Output the (x, y) coordinate of the center of the cell containing the given text.  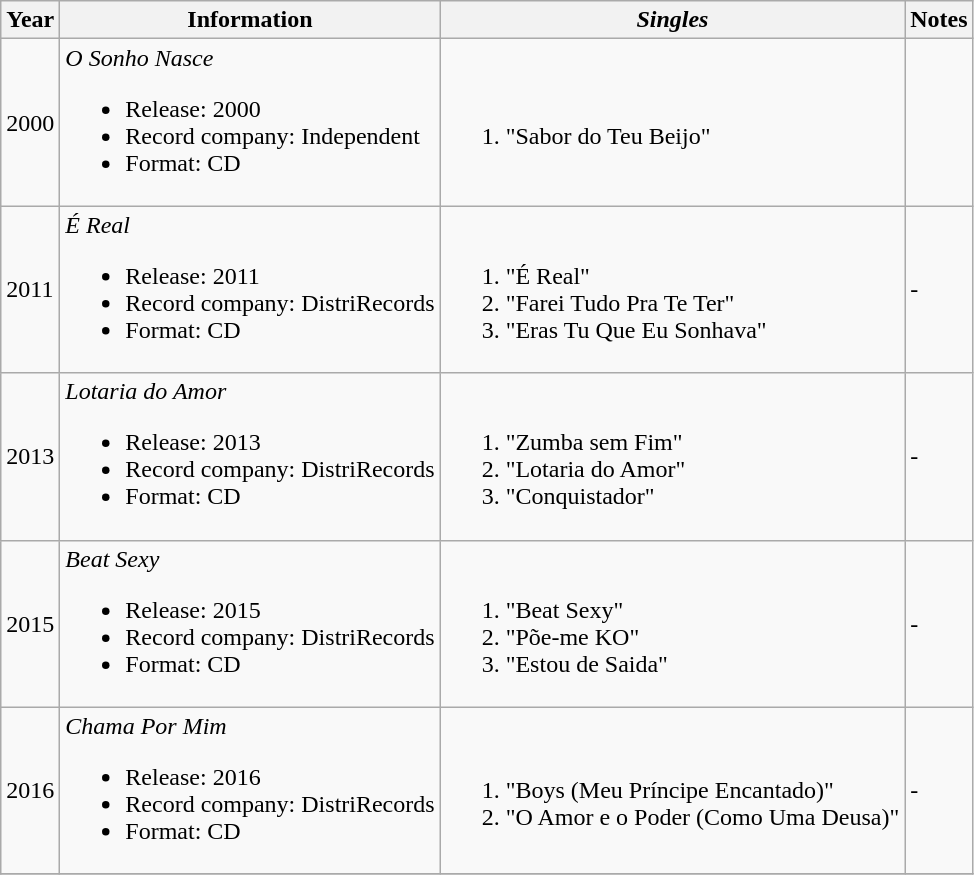
"Sabor do Teu Beijo" (672, 122)
Year (30, 20)
Lotaria do AmorRelease: 2013Record company: DistriRecordsFormat: CD (250, 456)
2000 (30, 122)
Notes (939, 20)
Singles (672, 20)
O Sonho NasceRelease: 2000Record company: IndependentFormat: CD (250, 122)
2013 (30, 456)
2015 (30, 624)
"Zumba sem Fim""Lotaria do Amor""Conquistador" (672, 456)
"Boys (Meu Príncipe Encantado)""O Amor e o Poder (Como Uma Deusa)" (672, 790)
2011 (30, 290)
Beat SexyRelease: 2015Record company: DistriRecordsFormat: CD (250, 624)
Information (250, 20)
Chama Por MimRelease: 2016Record company: DistriRecordsFormat: CD (250, 790)
2016 (30, 790)
"Beat Sexy""Põe-me KO""Estou de Saida" (672, 624)
É RealRelease: 2011Record company: DistriRecordsFormat: CD (250, 290)
"É Real""Farei Tudo Pra Te Ter""Eras Tu Que Eu Sonhava" (672, 290)
